Return the [X, Y] coordinate for the center point of the cell that contains the specified text.  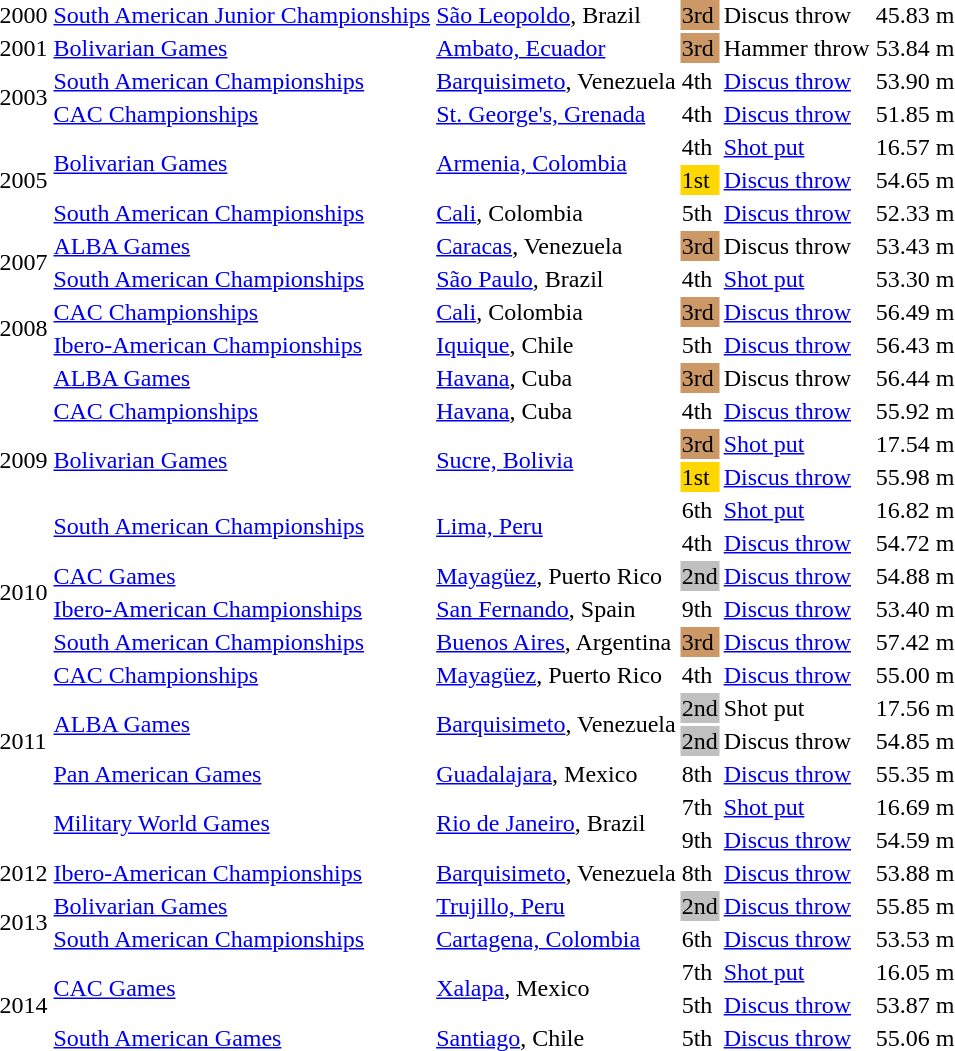
Rio de Janeiro, Brazil [556, 824]
South American Junior Championships [242, 15]
Military World Games [242, 824]
Caracas, Venezuela [556, 246]
Cartagena, Colombia [556, 939]
Armenia, Colombia [556, 164]
St. George's, Grenada [556, 114]
Sucre, Bolivia [556, 460]
Ambato, Ecuador [556, 48]
Buenos Aires, Argentina [556, 642]
Iquique, Chile [556, 345]
Guadalajara, Mexico [556, 774]
Lima, Peru [556, 526]
San Fernando, Spain [556, 609]
São Leopoldo, Brazil [556, 15]
Hammer throw [796, 48]
São Paulo, Brazil [556, 279]
Pan American Games [242, 774]
Xalapa, Mexico [556, 988]
Trujillo, Peru [556, 906]
